Extract the [x, y] coordinate from the center of the cell holding the provided text.  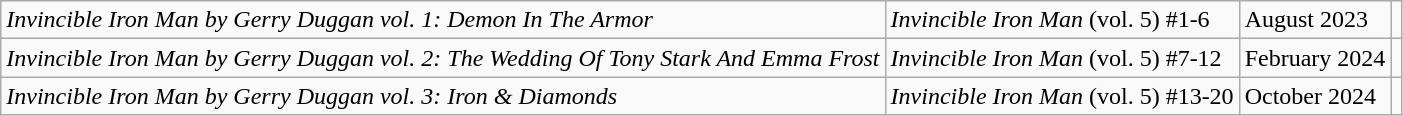
Invincible Iron Man (vol. 5) #13-20 [1062, 96]
Invincible Iron Man by Gerry Duggan vol. 1: Demon In The Armor [443, 20]
Invincible Iron Man by Gerry Duggan vol. 2: The Wedding Of Tony Stark And Emma Frost [443, 58]
October 2024 [1315, 96]
Invincible Iron Man (vol. 5) #1-6 [1062, 20]
February 2024 [1315, 58]
Invincible Iron Man (vol. 5) #7-12 [1062, 58]
August 2023 [1315, 20]
Invincible Iron Man by Gerry Duggan vol. 3: Iron & Diamonds [443, 96]
